Scan for the cell matching the given text and deliver its (x, y) coordinate at center. 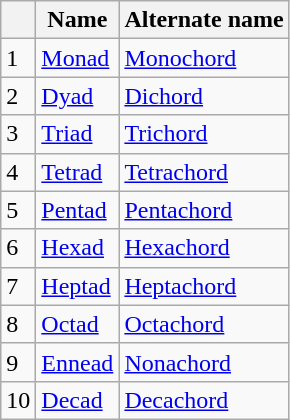
Triad (78, 134)
Pentachord (204, 210)
Hexachord (204, 248)
Decad (78, 400)
3 (18, 134)
9 (18, 362)
Tetrad (78, 172)
Decachord (204, 400)
Monad (78, 58)
5 (18, 210)
Dyad (78, 96)
Heptad (78, 286)
Octachord (204, 324)
Heptachord (204, 286)
4 (18, 172)
Monochord (204, 58)
2 (18, 96)
Ennead (78, 362)
Nonachord (204, 362)
8 (18, 324)
Pentad (78, 210)
Hexad (78, 248)
Octad (78, 324)
1 (18, 58)
Dichord (204, 96)
Tetrachord (204, 172)
10 (18, 400)
7 (18, 286)
Trichord (204, 134)
6 (18, 248)
Name (78, 20)
Alternate name (204, 20)
